Extract the (X, Y) coordinate from the center of the cell holding the provided text.  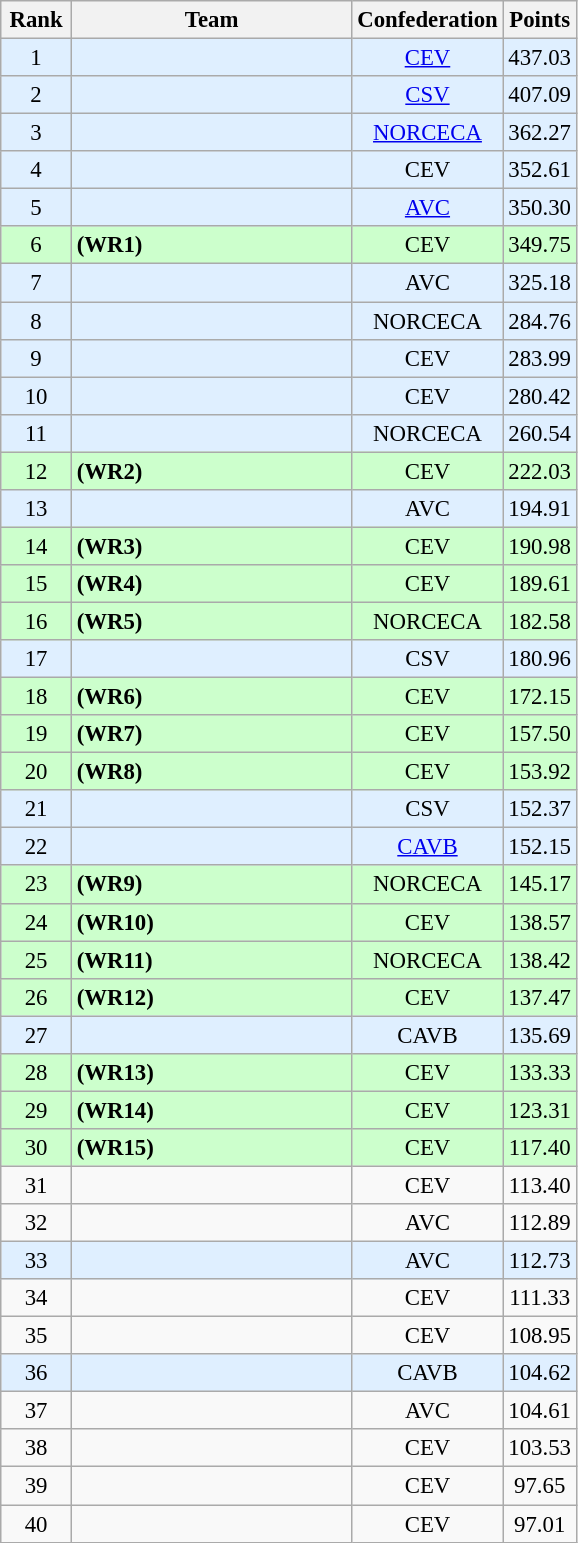
123.31 (540, 1110)
104.62 (540, 1373)
97.01 (540, 1524)
182.58 (540, 621)
103.53 (540, 1449)
31 (36, 1185)
32 (36, 1223)
13 (36, 509)
Points (540, 20)
23 (36, 885)
104.61 (540, 1411)
9 (36, 358)
180.96 (540, 659)
11 (36, 433)
157.50 (540, 734)
407.09 (540, 95)
(WR12) (212, 997)
117.40 (540, 1148)
34 (36, 1298)
145.17 (540, 885)
135.69 (540, 1035)
(WR5) (212, 621)
33 (36, 1261)
97.65 (540, 1486)
Team (212, 20)
(WR13) (212, 1073)
27 (36, 1035)
108.95 (540, 1336)
21 (36, 809)
152.37 (540, 809)
7 (36, 283)
(WR14) (212, 1110)
26 (36, 997)
(WR7) (212, 734)
350.30 (540, 208)
1 (36, 58)
18 (36, 697)
10 (36, 396)
25 (36, 960)
133.33 (540, 1073)
2 (36, 95)
111.33 (540, 1298)
16 (36, 621)
Confederation (428, 20)
(WR2) (212, 471)
14 (36, 546)
(WR11) (212, 960)
Rank (36, 20)
28 (36, 1073)
8 (36, 321)
152.15 (540, 847)
138.57 (540, 922)
(WR6) (212, 697)
352.61 (540, 170)
284.76 (540, 321)
349.75 (540, 245)
138.42 (540, 960)
(WR8) (212, 772)
6 (36, 245)
112.73 (540, 1261)
194.91 (540, 509)
362.27 (540, 133)
(WR3) (212, 546)
260.54 (540, 433)
20 (36, 772)
113.40 (540, 1185)
17 (36, 659)
15 (36, 584)
172.15 (540, 697)
(WR4) (212, 584)
137.47 (540, 997)
4 (36, 170)
35 (36, 1336)
283.99 (540, 358)
189.61 (540, 584)
(WR10) (212, 922)
(WR9) (212, 885)
325.18 (540, 283)
38 (36, 1449)
(WR1) (212, 245)
153.92 (540, 772)
3 (36, 133)
29 (36, 1110)
280.42 (540, 396)
12 (36, 471)
30 (36, 1148)
5 (36, 208)
(WR15) (212, 1148)
437.03 (540, 58)
222.03 (540, 471)
19 (36, 734)
24 (36, 922)
190.98 (540, 546)
112.89 (540, 1223)
36 (36, 1373)
37 (36, 1411)
22 (36, 847)
39 (36, 1486)
40 (36, 1524)
